For the text-containing cell, return its midpoint in (x, y) coordinate format. 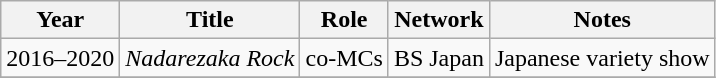
2016–2020 (60, 58)
BS Japan (438, 58)
Network (438, 20)
Japanese variety show (602, 58)
Notes (602, 20)
Year (60, 20)
Role (344, 20)
Title (210, 20)
Nadarezaka Rock (210, 58)
co-MCs (344, 58)
